From the cell containing the given text, extract its center point as [x, y] coordinate. 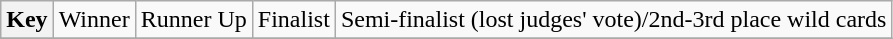
Semi-finalist (lost judges' vote)/2nd-3rd place wild cards [614, 20]
Winner [94, 20]
Runner Up [194, 20]
Finalist [294, 20]
Key [27, 20]
